Locate the cell with the specified text and output its (X, Y) center coordinate. 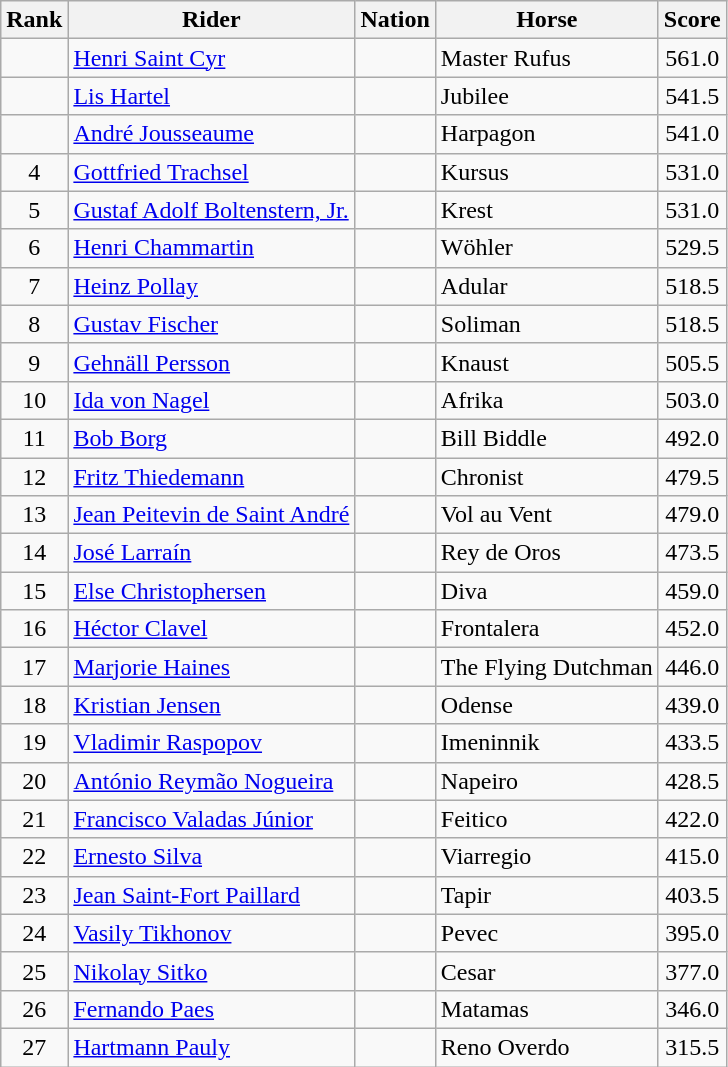
The Flying Dutchman (546, 667)
Héctor Clavel (212, 629)
Soliman (546, 324)
Viarregio (546, 857)
Rider (212, 20)
Gottfried Trachsel (212, 172)
Hartmann Pauly (212, 1047)
José Larraín (212, 553)
25 (34, 971)
5 (34, 210)
André Jousseaume (212, 134)
Wöhler (546, 248)
459.0 (692, 591)
António Reymão Nogueira (212, 781)
Else Christophersen (212, 591)
13 (34, 515)
Rank (34, 20)
12 (34, 477)
Vladimir Raspopov (212, 743)
22 (34, 857)
541.5 (692, 96)
Kursus (546, 172)
492.0 (692, 438)
Master Rufus (546, 58)
Harpagon (546, 134)
14 (34, 553)
17 (34, 667)
Frontalera (546, 629)
Lis Hartel (212, 96)
Adular (546, 286)
446.0 (692, 667)
24 (34, 933)
6 (34, 248)
Vasily Tikhonov (212, 933)
Afrika (546, 400)
529.5 (692, 248)
433.5 (692, 743)
Score (692, 20)
315.5 (692, 1047)
16 (34, 629)
479.0 (692, 515)
Bob Borg (212, 438)
Henri Saint Cyr (212, 58)
Nikolay Sitko (212, 971)
Matamas (546, 1009)
561.0 (692, 58)
Diva (546, 591)
Francisco Valadas Júnior (212, 819)
26 (34, 1009)
7 (34, 286)
Odense (546, 705)
8 (34, 324)
20 (34, 781)
503.0 (692, 400)
473.5 (692, 553)
422.0 (692, 819)
Kristian Jensen (212, 705)
Bill Biddle (546, 438)
Gehnäll Persson (212, 362)
Henri Chammartin (212, 248)
Vol au Vent (546, 515)
428.5 (692, 781)
395.0 (692, 933)
Gustaf Adolf Boltenstern, Jr. (212, 210)
Reno Overdo (546, 1047)
Fritz Thiedemann (212, 477)
15 (34, 591)
Ida von Nagel (212, 400)
Krest (546, 210)
346.0 (692, 1009)
439.0 (692, 705)
11 (34, 438)
Tapir (546, 895)
452.0 (692, 629)
4 (34, 172)
Jean Peitevin de Saint André (212, 515)
23 (34, 895)
Pevec (546, 933)
415.0 (692, 857)
21 (34, 819)
Heinz Pollay (212, 286)
Gustav Fischer (212, 324)
Marjorie Haines (212, 667)
19 (34, 743)
Rey de Oros (546, 553)
Imeninnik (546, 743)
403.5 (692, 895)
Jubilee (546, 96)
9 (34, 362)
Feitico (546, 819)
Chronist (546, 477)
27 (34, 1047)
Nation (395, 20)
Ernesto Silva (212, 857)
505.5 (692, 362)
Knaust (546, 362)
377.0 (692, 971)
10 (34, 400)
541.0 (692, 134)
Fernando Paes (212, 1009)
Jean Saint-Fort Paillard (212, 895)
Horse (546, 20)
18 (34, 705)
Napeiro (546, 781)
Cesar (546, 971)
479.5 (692, 477)
